Pinpoint the cell where the given text exists, returning its (x, y) midpoint coordinate. 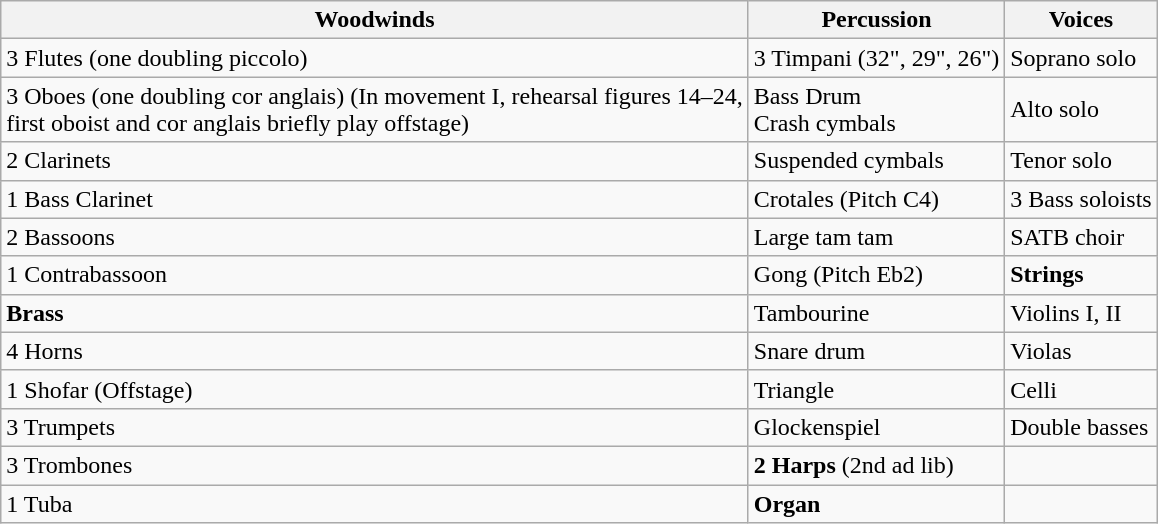
2 Bassoons (375, 237)
3 Bass soloists (1081, 199)
3 Trombones (375, 465)
Violins I, II (1081, 313)
Brass (375, 313)
Double basses (1081, 427)
1 Bass Clarinet (375, 199)
Celli (1081, 389)
Voices (1081, 20)
Violas (1081, 351)
Large tam tam (876, 237)
3 Timpani (32", 29", 26") (876, 58)
1 Shofar (Offstage) (375, 389)
3 Flutes (one doubling piccolo) (375, 58)
Percussion (876, 20)
Bass DrumCrash cymbals (876, 110)
Snare drum (876, 351)
Tambourine (876, 313)
Organ (876, 503)
Alto solo (1081, 110)
SATB choir (1081, 237)
Crotales (Pitch C4) (876, 199)
1 Tuba (375, 503)
Glockenspiel (876, 427)
2 Clarinets (375, 161)
Triangle (876, 389)
2 Harps (2nd ad lib) (876, 465)
Soprano solo (1081, 58)
3 Trumpets (375, 427)
4 Horns (375, 351)
Gong (Pitch Eb2) (876, 275)
1 Contrabassoon (375, 275)
Strings (1081, 275)
3 Oboes (one doubling cor anglais) (In movement I, rehearsal figures 14–24,first oboist and cor anglais briefly play offstage) (375, 110)
Tenor solo (1081, 161)
Woodwinds (375, 20)
Suspended cymbals (876, 161)
